Search for the cell housing the specified text and yield its [X, Y] center coordinate. 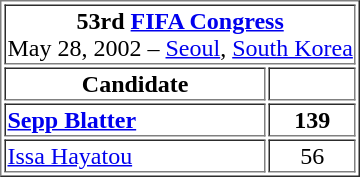
Sepp Blatter [134, 120]
Issa Hayatou [134, 156]
56 [312, 156]
53rd FIFA CongressMay 28, 2002 – Seoul, South Korea [180, 34]
139 [312, 120]
Candidate [134, 84]
